Extract the (X, Y) coordinate from the center of the cell holding the provided text.  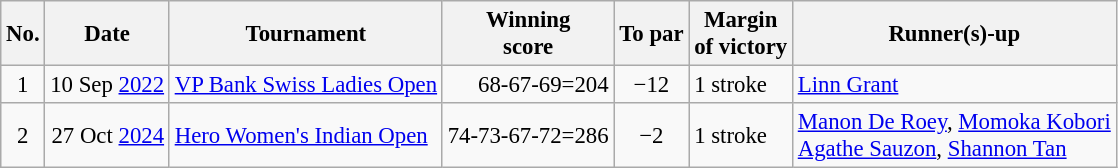
Marginof victory (741, 34)
No. (23, 34)
74-73-67-72=286 (528, 136)
10 Sep 2022 (107, 85)
Runner(s)-up (954, 34)
Hero Women's Indian Open (306, 136)
Tournament (306, 34)
To par (652, 34)
68-67-69=204 (528, 85)
1 (23, 85)
2 (23, 136)
VP Bank Swiss Ladies Open (306, 85)
−2 (652, 136)
Manon De Roey, Momoka Kobori Agathe Sauzon, Shannon Tan (954, 136)
Date (107, 34)
Linn Grant (954, 85)
Winningscore (528, 34)
27 Oct 2024 (107, 136)
−12 (652, 85)
